Pinpoint the cell where the given text exists, returning its [X, Y] midpoint coordinate. 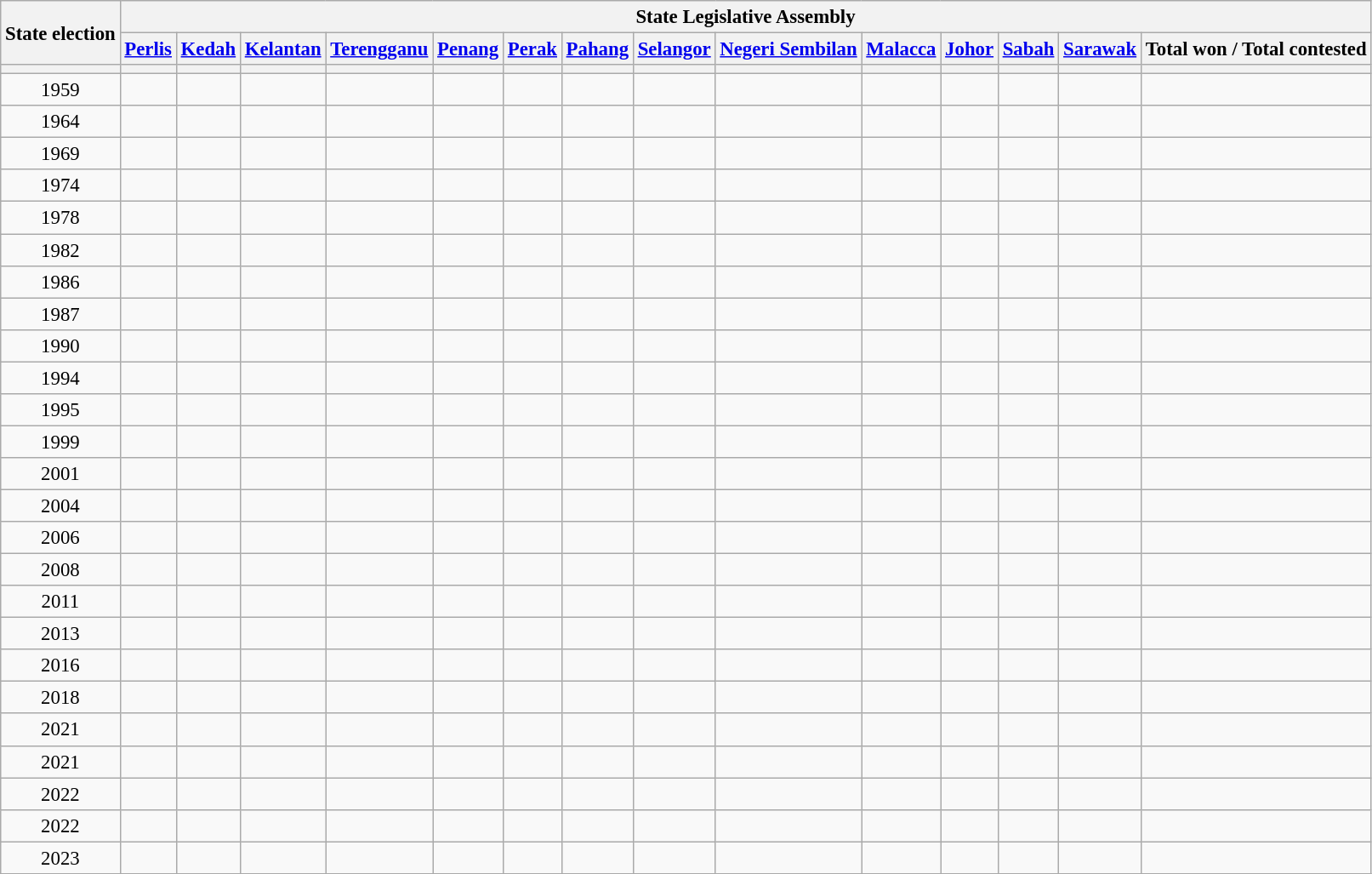
2018 [60, 698]
1969 [60, 154]
Johor [970, 49]
1999 [60, 442]
1990 [60, 346]
1986 [60, 282]
1978 [60, 218]
1964 [60, 122]
2011 [60, 602]
Sabah [1028, 49]
Terengganu [379, 49]
2006 [60, 538]
State election [60, 32]
Kedah [208, 49]
1974 [60, 186]
2008 [60, 570]
Penang [468, 49]
State Legislative Assembly [745, 17]
1994 [60, 378]
2013 [60, 634]
Negeri Sembilan [788, 49]
Perlis [148, 49]
Kelantan [282, 49]
2004 [60, 506]
2016 [60, 665]
Total won / Total contested [1255, 49]
Malacca [902, 49]
1982 [60, 250]
1987 [60, 314]
1995 [60, 410]
Sarawak [1101, 49]
2001 [60, 474]
Selangor [674, 49]
1959 [60, 90]
Pahang [597, 49]
2023 [60, 858]
Perak [532, 49]
